Return (X, Y) of the center of cell containing provided text 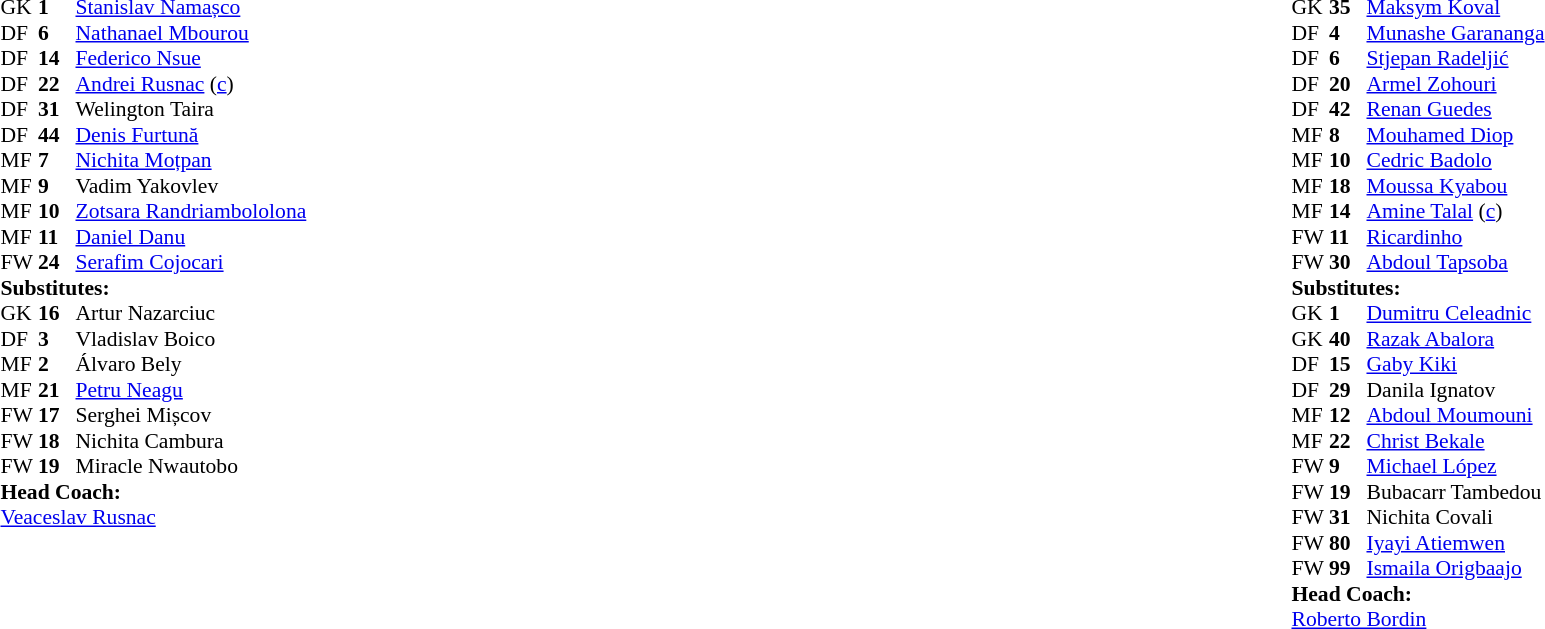
Serafim Cojocari (192, 263)
Dumitru Celeadnic (1455, 313)
12 (1348, 415)
Artur Nazarciuc (192, 313)
Abdoul Moumouni (1455, 415)
99 (1348, 569)
Armel Zohouri (1455, 84)
Nichita Cambura (192, 441)
Ismaila Origbaajo (1455, 569)
44 (57, 135)
29 (1348, 390)
Miracle Nwautobo (192, 467)
Cedric Badolo (1455, 161)
Bubacarr Tambedou (1455, 492)
Munashe Garananga (1455, 33)
30 (1348, 263)
42 (1348, 109)
16 (57, 313)
1 (1348, 313)
Gaby Kiki (1455, 365)
Vadim Yakovlev (192, 186)
3 (57, 339)
24 (57, 263)
Amine Talal (c) (1455, 211)
Iyayi Atiemwen (1455, 543)
Michael López (1455, 467)
Daniel Danu (192, 237)
2 (57, 365)
Álvaro Bely (192, 365)
Nichita Covali (1455, 517)
Nichita Moțpan (192, 161)
Christ Bekale (1455, 441)
17 (57, 415)
21 (57, 390)
8 (1348, 135)
Welington Taira (192, 109)
7 (57, 161)
Danila Ignatov (1455, 390)
Petru Neagu (192, 390)
40 (1348, 339)
4 (1348, 33)
Ricardinho (1455, 237)
Moussa Kyabou (1455, 186)
Abdoul Tapsoba (1455, 263)
Andrei Rusnac (c) (192, 84)
Serghei Mișcov (192, 415)
Denis Furtună (192, 135)
Razak Abalora (1455, 339)
Renan Guedes (1455, 109)
15 (1348, 365)
Stjepan Radeljić (1455, 59)
Mouhamed Diop (1455, 135)
Nathanael Mbourou (192, 33)
80 (1348, 543)
Federico Nsue (192, 59)
Zotsara Randriambololona (192, 211)
Veaceslav Rusnac (153, 517)
20 (1348, 84)
Vladislav Boico (192, 339)
